Output the [x, y] coordinate of the center of the cell containing the given text.  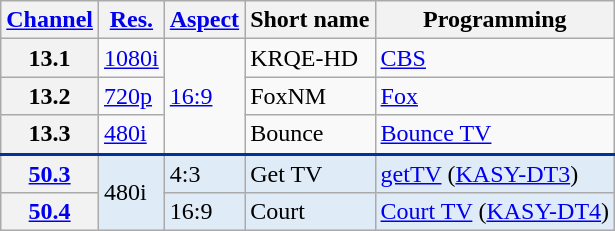
4:3 [204, 174]
KRQE-HD [310, 58]
Short name [310, 20]
Channel [50, 20]
50.3 [50, 174]
Res. [132, 20]
Fox [495, 96]
Court [310, 212]
13.3 [50, 134]
Bounce TV [495, 134]
CBS [495, 58]
getTV (KASY-DT3) [495, 174]
Bounce [310, 134]
50.4 [50, 212]
Get TV [310, 174]
FoxNM [310, 96]
1080i [132, 58]
720p [132, 96]
Court TV (KASY-DT4) [495, 212]
13.2 [50, 96]
Aspect [204, 20]
13.1 [50, 58]
Programming [495, 20]
